Search for the cell housing the specified text and yield its (X, Y) center coordinate. 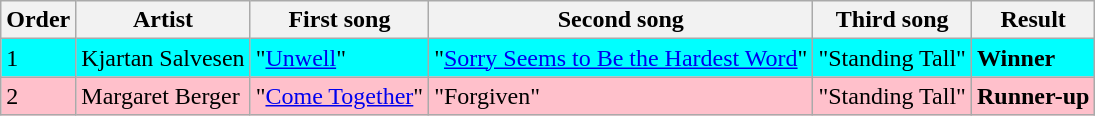
Winner (1033, 58)
"Sorry Seems to Be the Hardest Word" (621, 58)
"Unwell" (339, 58)
1 (38, 58)
Runner-up (1033, 96)
"Come Together" (339, 96)
Result (1033, 20)
First song (339, 20)
"Forgiven" (621, 96)
Kjartan Salvesen (163, 58)
Third song (892, 20)
Artist (163, 20)
Margaret Berger (163, 96)
Order (38, 20)
Second song (621, 20)
2 (38, 96)
